From the cell containing the given text, extract its center point as (x, y) coordinate. 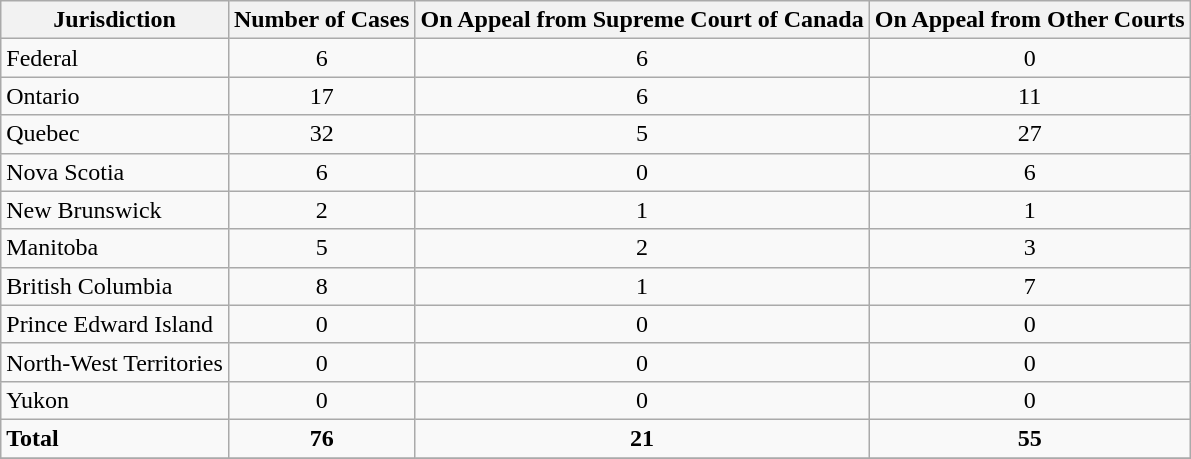
On Appeal from Supreme Court of Canada (642, 20)
Manitoba (115, 248)
17 (322, 96)
Nova Scotia (115, 172)
55 (1030, 438)
On Appeal from Other Courts (1030, 20)
21 (642, 438)
Quebec (115, 134)
Jurisdiction (115, 20)
27 (1030, 134)
Federal (115, 58)
New Brunswick (115, 210)
Prince Edward Island (115, 324)
Number of Cases (322, 20)
3 (1030, 248)
British Columbia (115, 286)
Ontario (115, 96)
76 (322, 438)
Total (115, 438)
Yukon (115, 400)
32 (322, 134)
8 (322, 286)
11 (1030, 96)
North-West Territories (115, 362)
7 (1030, 286)
